Scan for the cell matching the given text and deliver its (X, Y) coordinate at center. 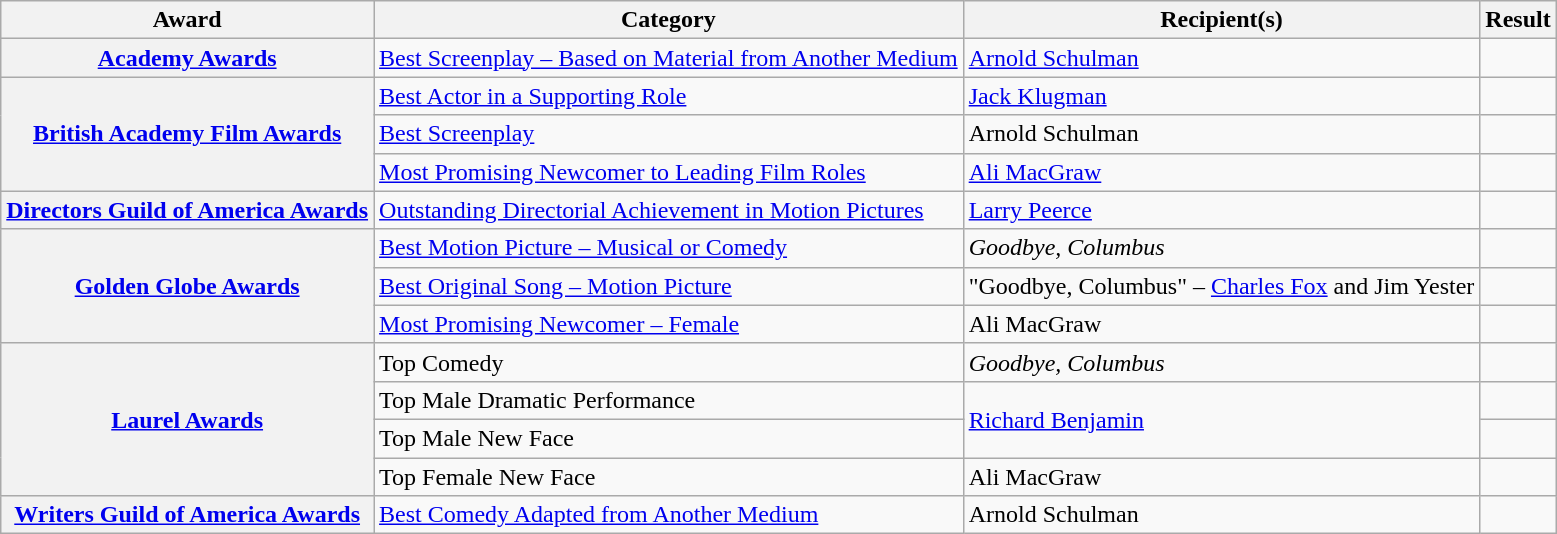
Most Promising Newcomer to Leading Film Roles (669, 172)
Top Male New Face (669, 438)
Award (188, 20)
Jack Klugman (1222, 96)
Academy Awards (188, 58)
Golden Globe Awards (188, 286)
Most Promising Newcomer – Female (669, 324)
Richard Benjamin (1222, 419)
"Goodbye, Columbus" – Charles Fox and Jim Yester (1222, 286)
Top Female New Face (669, 477)
Best Actor in a Supporting Role (669, 96)
Laurel Awards (188, 419)
Recipient(s) (1222, 20)
British Academy Film Awards (188, 134)
Result (1518, 20)
Best Screenplay – Based on Material from Another Medium (669, 58)
Outstanding Directorial Achievement in Motion Pictures (669, 210)
Writers Guild of America Awards (188, 515)
Best Screenplay (669, 134)
Best Comedy Adapted from Another Medium (669, 515)
Top Male Dramatic Performance (669, 400)
Best Motion Picture – Musical or Comedy (669, 248)
Directors Guild of America Awards (188, 210)
Larry Peerce (1222, 210)
Category (669, 20)
Best Original Song – Motion Picture (669, 286)
Top Comedy (669, 362)
